Find where the given text appears and provide that cell's center as [X, Y] coordinate. 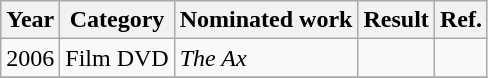
Year [30, 20]
Nominated work [266, 20]
Category [117, 20]
2006 [30, 58]
Result [396, 20]
Ref. [460, 20]
Film DVD [117, 58]
The Ax [266, 58]
